Detect which cell encompasses the target text, then output its (x, y) center coordinate. 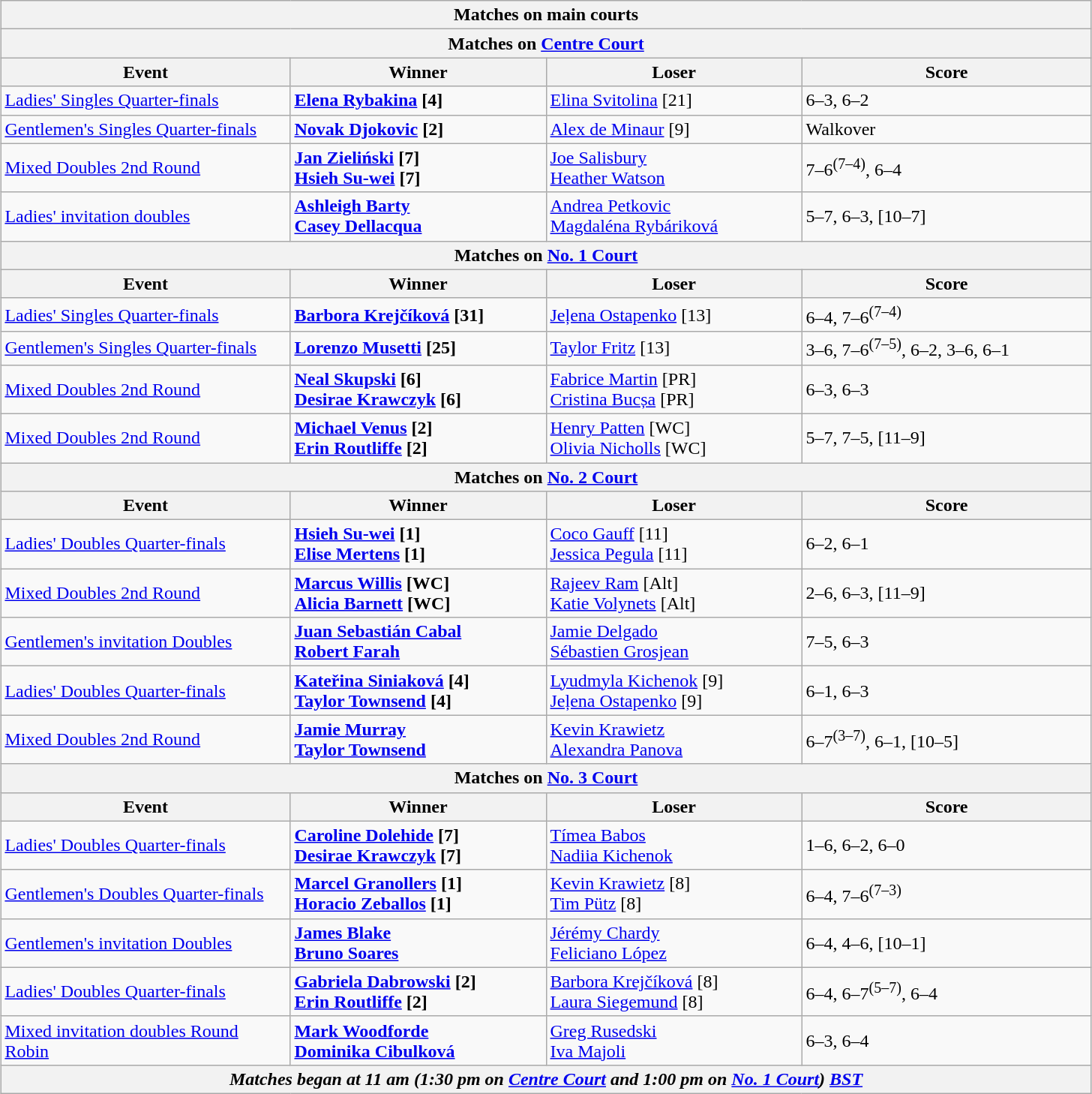
Mark Woodforde Dominika Cibulková (418, 1040)
6–4, 7–6(7–4) (946, 315)
7–6(7–4), 6–4 (946, 168)
Matches on No. 3 Court (546, 778)
Tímea Babos Nadiia Kichenok (673, 845)
Michael Venus [2] Erin Routliffe [2] (418, 438)
Juan Sebastián Cabal Robert Farah (418, 642)
Barbora Krejčíková [31] (418, 315)
Henry Patten [WC] Olivia Nicholls [WC] (673, 438)
Ladies' invitation doubles (145, 216)
5–7, 7–5, [11–9] (946, 438)
Rajeev Ram [Alt] Katie Volynets [Alt] (673, 593)
Fabrice Martin [PR] Cristina Bucșa [PR] (673, 389)
Gentlemen's Doubles Quarter-finals (145, 894)
Jamie Delgado Sébastien Grosjean (673, 642)
Caroline Dolehide [7] Desirae Krawczyk [7] (418, 845)
Walkover (946, 129)
Mixed invitation doubles Round Robin (145, 1040)
7–5, 6–3 (946, 642)
6–3, 6–2 (946, 101)
Jeļena Ostapenko [13] (673, 315)
Greg Rusedski Iva Majoli (673, 1040)
Kevin Krawietz Alexandra Panova (673, 740)
Hsieh Su-wei [1] Elise Mertens [1] (418, 545)
Andrea Petkovic Magdaléna Rybáriková (673, 216)
Kevin Krawietz [8] Tim Pütz [8] (673, 894)
Jérémy Chardy Feliciano López (673, 942)
Taylor Fritz [13] (673, 348)
6–2, 6–1 (946, 545)
6–4, 7–6(7–3) (946, 894)
Kateřina Siniaková [4] Taylor Townsend [4] (418, 690)
Lorenzo Musetti [25] (418, 348)
6–4, 6–7(5–7), 6–4 (946, 992)
3–6, 7–6(7–5), 6–2, 3–6, 6–1 (946, 348)
Elina Svitolina [21] (673, 101)
Matches on No. 2 Court (546, 477)
Matches began at 11 am (1:30 pm on Centre Court and 1:00 pm on No. 1 Court) BST (546, 1079)
Joe Salisbury Heather Watson (673, 168)
Marcel Granollers [1] Horacio Zeballos [1] (418, 894)
Barbora Krejčíková [8] Laura Siegemund [8] (673, 992)
Matches on Centre Court (546, 44)
Matches on main courts (546, 15)
1–6, 6–2, 6–0 (946, 845)
Novak Djokovic [2] (418, 129)
Jamie Murray Taylor Townsend (418, 740)
6–1, 6–3 (946, 690)
Coco Gauff [11] Jessica Pegula [11] (673, 545)
5–7, 6–3, [10–7] (946, 216)
6–3, 6–3 (946, 389)
Neal Skupski [6] Desirae Krawczyk [6] (418, 389)
6–7(3–7), 6–1, [10–5] (946, 740)
Ashleigh Barty Casey Dellacqua (418, 216)
6–3, 6–4 (946, 1040)
James Blake Bruno Soares (418, 942)
Jan Zieliński [7] Hsieh Su-wei [7] (418, 168)
2–6, 6–3, [11–9] (946, 593)
Marcus Willis [WC] Alicia Barnett [WC] (418, 593)
Matches on No. 1 Court (546, 255)
6–4, 4–6, [10–1] (946, 942)
Elena Rybakina [4] (418, 101)
Alex de Minaur [9] (673, 129)
Lyudmyla Kichenok [9] Jeļena Ostapenko [9] (673, 690)
Gabriela Dabrowski [2] Erin Routliffe [2] (418, 992)
